Detect which cell encompasses the target text, then output its (x, y) center coordinate. 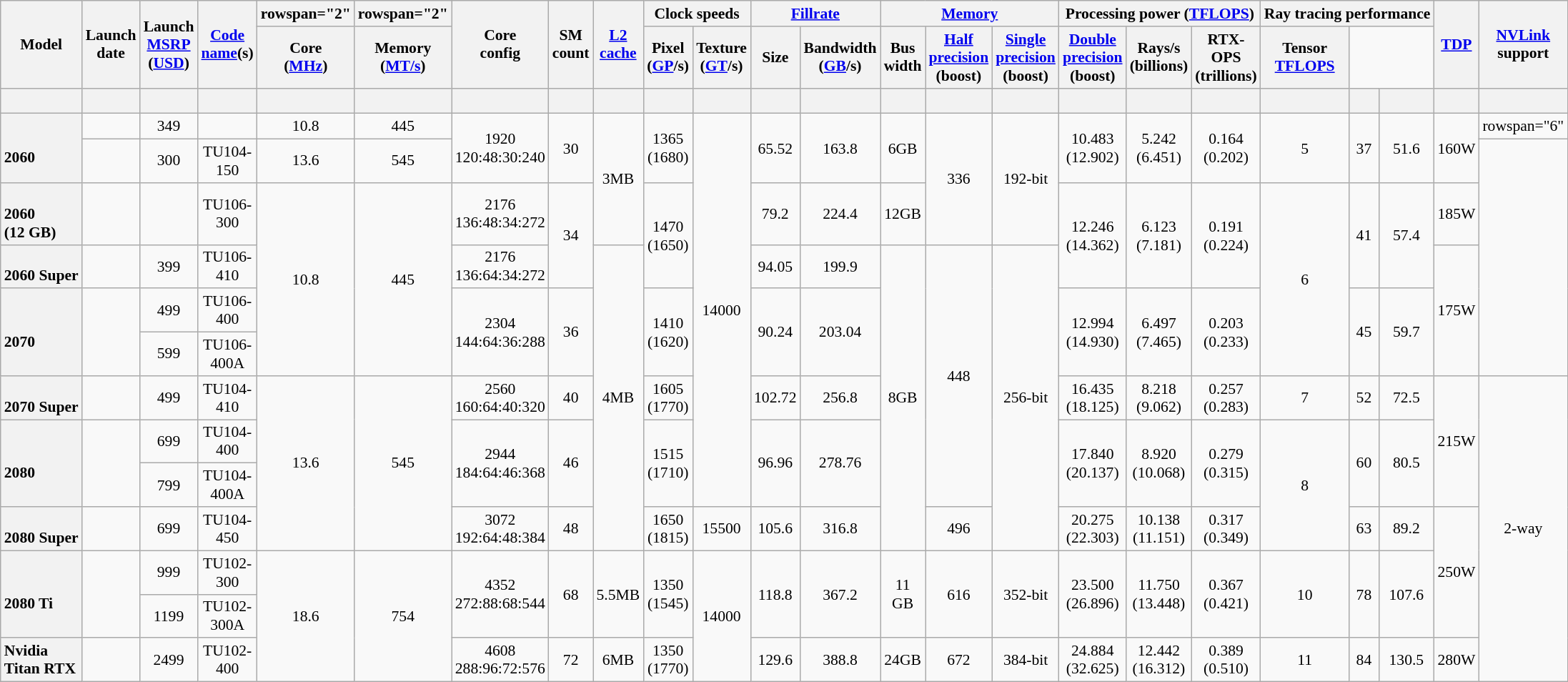
2-way (1523, 529)
6 (1305, 280)
5 (1305, 149)
754 (403, 616)
2304 144:64:36:288 (500, 332)
Halfprecision (boost) (959, 57)
Bus width (903, 57)
4352 272:88:68:544 (500, 594)
80.5 (1406, 463)
5.5MB (619, 594)
16.435 (18.125) (1093, 397)
215W (1457, 442)
L2 cache (619, 44)
192-bit (1026, 179)
130.5 (1406, 661)
36 (571, 332)
45 (1364, 332)
12GB (903, 214)
TU104-450 (227, 529)
18.6 (306, 616)
2060 (12 GB) (41, 214)
8 (1305, 485)
0.257 (0.283) (1226, 397)
TensorTFLOPS (1305, 57)
24GB (903, 661)
175W (1457, 310)
TU104-150 (227, 162)
107.6 (1406, 594)
12.246 (14.362) (1093, 236)
Launch date (111, 44)
1365 (1680) (668, 149)
78 (1364, 594)
2080 (41, 463)
160W (1457, 149)
11 GB (903, 594)
349 (169, 127)
RTX-OPS(trillions) (1226, 57)
20.275 (22.303) (1093, 529)
2080 Super (41, 529)
1605 (1770) (668, 397)
68 (571, 594)
10.483 (12.902) (1093, 149)
8.218 (9.062) (1159, 397)
12.994 (14.930) (1093, 332)
37 (1364, 149)
0.191 (0.224) (1226, 236)
388.8 (840, 661)
90.24 (775, 332)
Core (MHz) (306, 57)
6MB (619, 661)
118.8 (775, 594)
496 (959, 529)
0.203 (0.233) (1226, 332)
Processing power (TFLOPS) (1160, 14)
Bandwidth (GB/s) (840, 57)
59.7 (1406, 332)
48 (571, 529)
Doubleprecision (boost) (1093, 57)
10 (1305, 594)
TU104-400A (227, 485)
11.750 (13.448) (1159, 594)
4MB (619, 397)
256.8 (840, 397)
Coreconfig (500, 44)
Memory (MT/s) (403, 57)
89.2 (1406, 529)
2080 Ti (41, 594)
Rays/s(billions) (1159, 57)
616 (959, 594)
300 (169, 162)
1920 120:48:30:240 (500, 149)
TDP (1457, 44)
7 (1305, 397)
Ray tracing performance (1348, 14)
72.5 (1406, 397)
1199 (169, 616)
105.6 (775, 529)
TU106-300 (227, 214)
46 (571, 463)
1470 (1650) (668, 236)
399 (169, 266)
278.76 (840, 463)
250W (1457, 572)
2944 184:64:46:368 (500, 463)
51.6 (1406, 149)
8.920 (10.068) (1159, 463)
34 (571, 236)
2070 (41, 332)
672 (959, 661)
203.04 (840, 332)
TU106-400A (227, 355)
Texture (GT/s) (722, 57)
2560 160:64:40:320 (500, 397)
163.8 (840, 149)
2499 (169, 661)
6.497 (7.465) (1159, 332)
Codename(s) (227, 44)
999 (169, 572)
8GB (903, 397)
40 (571, 397)
Fillrate (815, 14)
4608 288:96:72:576 (500, 661)
0.389 (0.510) (1226, 661)
6.123 (7.181) (1159, 236)
129.6 (775, 661)
0.367 (0.421) (1226, 594)
1650 (1815) (668, 529)
Clock speeds (697, 14)
256-bit (1026, 397)
185W (1457, 214)
224.4 (840, 214)
Size (775, 57)
2176 136:48:34:272 (500, 214)
79.2 (775, 214)
SMcount (571, 44)
52 (1364, 397)
2060 Super (41, 266)
60 (1364, 463)
2070 Super (41, 397)
5.242 (6.451) (1159, 149)
TU104-410 (227, 397)
367.2 (840, 594)
TU102-300A (227, 616)
84 (1364, 661)
3MB (619, 179)
30 (571, 149)
102.72 (775, 397)
23.500 (26.896) (1093, 594)
63 (1364, 529)
12.442 (16.312) (1159, 661)
448 (959, 376)
15500 (722, 529)
0.317 (0.349) (1226, 529)
2060 (41, 149)
2176 136:64:34:272 (500, 266)
10.138 (11.151) (1159, 529)
TU102-400 (227, 661)
TU106-400 (227, 310)
Pixel (GP/s) (668, 57)
799 (169, 485)
TU102-300 (227, 572)
TU104-400 (227, 442)
1515 (1710) (668, 463)
352-bit (1026, 594)
316.8 (840, 529)
24.884 (32.625) (1093, 661)
199.9 (840, 266)
384-bit (1026, 661)
94.05 (775, 266)
1350 (1770) (668, 661)
599 (169, 355)
11 (1305, 661)
57.4 (1406, 236)
NvidiaTitan RTX (41, 661)
rowspan="6" (1523, 127)
0.164 (0.202) (1226, 149)
3072 192:64:48:384 (500, 529)
41 (1364, 236)
336 (959, 179)
96.96 (775, 463)
1410 (1620) (668, 332)
6GB (903, 149)
1350 (1545) (668, 594)
0.279 (0.315) (1226, 463)
72 (571, 661)
TU106-410 (227, 266)
Launch MSRP (USD) (169, 44)
65.52 (775, 149)
Memory (970, 14)
Singleprecision (boost) (1026, 57)
280W (1457, 661)
17.840 (20.137) (1093, 463)
Model (41, 44)
NVLinksupport (1523, 44)
